Pinpoint the cell where the given text exists, returning its [x, y] midpoint coordinate. 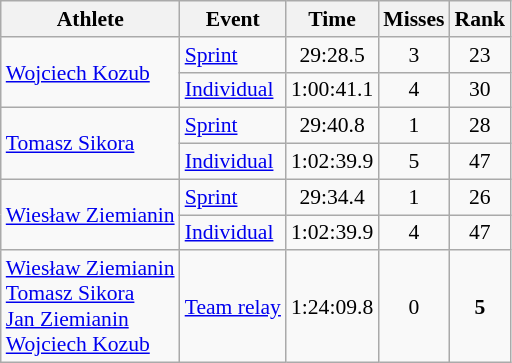
Wiesław ZiemianinTomasz SikoraJan ZiemianinWojciech Kozub [90, 307]
1:00:41.1 [332, 90]
Tomasz Sikora [90, 144]
Athlete [90, 19]
Time [332, 19]
3 [414, 55]
29:34.4 [332, 197]
0 [414, 307]
Misses [414, 19]
Wiesław Ziemianin [90, 214]
28 [480, 126]
Rank [480, 19]
23 [480, 55]
Team relay [233, 307]
30 [480, 90]
26 [480, 197]
1:24:09.8 [332, 307]
29:40.8 [332, 126]
29:28.5 [332, 55]
Wojciech Kozub [90, 72]
Event [233, 19]
